For the text-containing cell, return its midpoint in [x, y] coordinate format. 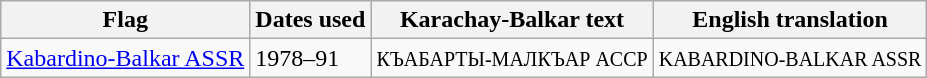
KABARDINO-BALKAR ASSR [790, 58]
Dates used [310, 20]
English translation [790, 20]
КЪАБАРТЫ-МАЛКЪАР ACCP [512, 58]
Kabardino-Balkar ASSR [126, 58]
1978–91 [310, 58]
Karachay-Balkar text [512, 20]
Flag [126, 20]
